Find where the given text appears and provide that cell's center as (x, y) coordinate. 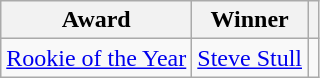
Rookie of the Year (96, 58)
Award (96, 20)
Steve Stull (250, 58)
Winner (250, 20)
